Return the [x, y] coordinate for the center point of the cell that contains the specified text.  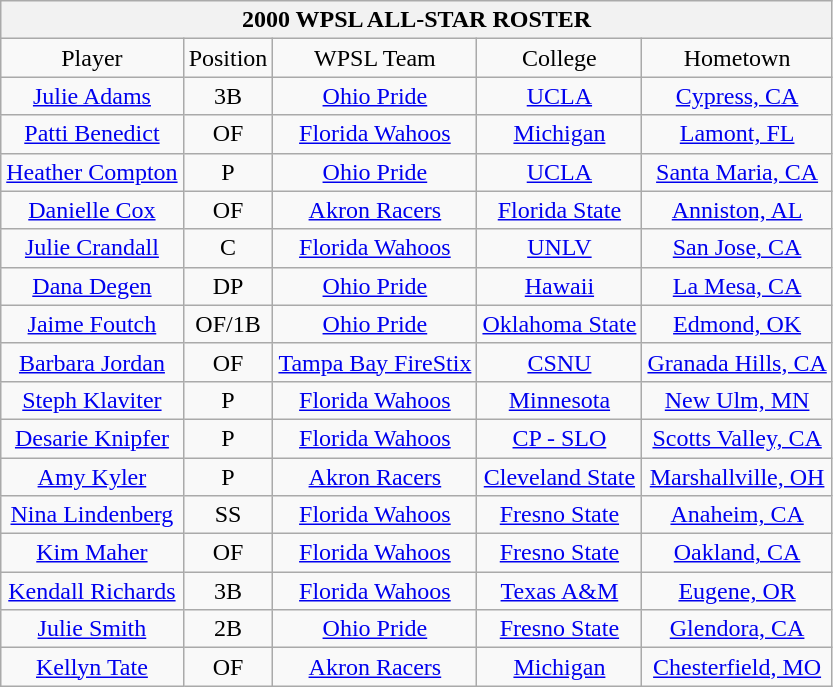
Marshallville, OH [737, 477]
Julie Smith [92, 629]
San Jose, CA [737, 248]
Oakland, CA [737, 553]
Nina Lindenberg [92, 515]
Kim Maher [92, 553]
New Ulm, MN [737, 400]
Florida State [560, 210]
Edmond, OK [737, 324]
Texas A&M [560, 591]
Position [228, 58]
Kellyn Tate [92, 667]
CSNU [560, 362]
Steph Klaviter [92, 400]
Lamont, FL [737, 134]
SS [228, 515]
OF/1B [228, 324]
Desarie Knipfer [92, 438]
Hometown [737, 58]
Patti Benedict [92, 134]
Cleveland State [560, 477]
2000 WPSL ALL-STAR ROSTER [417, 20]
Minnesota [560, 400]
Glendora, CA [737, 629]
Danielle Cox [92, 210]
Player [92, 58]
Scotts Valley, CA [737, 438]
Jaime Foutch [92, 324]
Cypress, CA [737, 96]
Chesterfield, MO [737, 667]
Julie Adams [92, 96]
2B [228, 629]
UNLV [560, 248]
College [560, 58]
La Mesa, CA [737, 286]
Julie Crandall [92, 248]
Anniston, AL [737, 210]
DP [228, 286]
WPSL Team [375, 58]
Oklahoma State [560, 324]
Santa Maria, CA [737, 172]
Hawaii [560, 286]
Heather Compton [92, 172]
Dana Degen [92, 286]
Anaheim, CA [737, 515]
CP - SLO [560, 438]
Eugene, OR [737, 591]
Tampa Bay FireStix [375, 362]
C [228, 248]
Amy Kyler [92, 477]
Barbara Jordan [92, 362]
Granada Hills, CA [737, 362]
Kendall Richards [92, 591]
